Detect which cell encompasses the target text, then output its (X, Y) center coordinate. 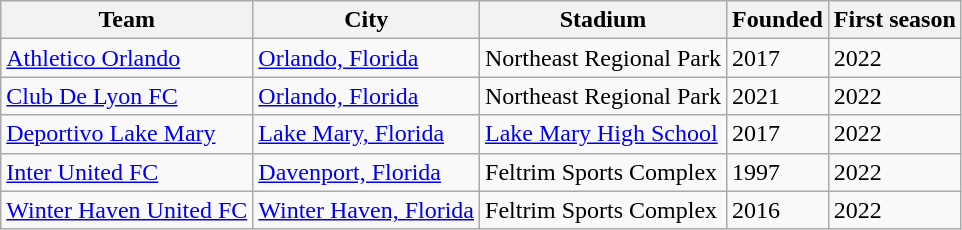
2021 (778, 96)
2016 (778, 210)
Deportivo Lake Mary (127, 134)
1997 (778, 172)
Athletico Orlando (127, 58)
City (366, 20)
Davenport, Florida (366, 172)
Club De Lyon FC (127, 96)
Founded (778, 20)
Inter United FC (127, 172)
Lake Mary, Florida (366, 134)
First season (894, 20)
Team (127, 20)
Winter Haven, Florida (366, 210)
Stadium (604, 20)
Lake Mary High School (604, 134)
Winter Haven United FC (127, 210)
